For the text-containing cell, return its midpoint in (X, Y) coordinate format. 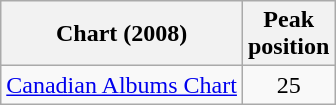
Chart (2008) (122, 34)
Peakposition (288, 34)
Canadian Albums Chart (122, 85)
25 (288, 85)
